Find where the given text appears and provide that cell's center as (x, y) coordinate. 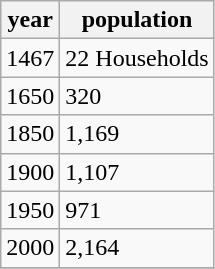
1467 (30, 58)
320 (137, 96)
1,169 (137, 134)
2000 (30, 248)
1850 (30, 134)
1,107 (137, 172)
1900 (30, 172)
22 Households (137, 58)
2,164 (137, 248)
year (30, 20)
1650 (30, 96)
population (137, 20)
1950 (30, 210)
971 (137, 210)
